Extract the (X, Y) coordinate from the center of the cell holding the provided text.  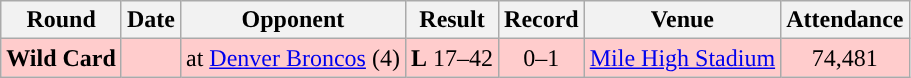
0–1 (542, 58)
Opponent (292, 20)
74,481 (845, 58)
Attendance (845, 20)
Round (62, 20)
Date (150, 20)
Result (452, 20)
Record (542, 20)
at Denver Broncos (4) (292, 58)
L 17–42 (452, 58)
Wild Card (62, 58)
Mile High Stadium (682, 58)
Venue (682, 20)
